Detect which cell encompasses the target text, then output its [X, Y] center coordinate. 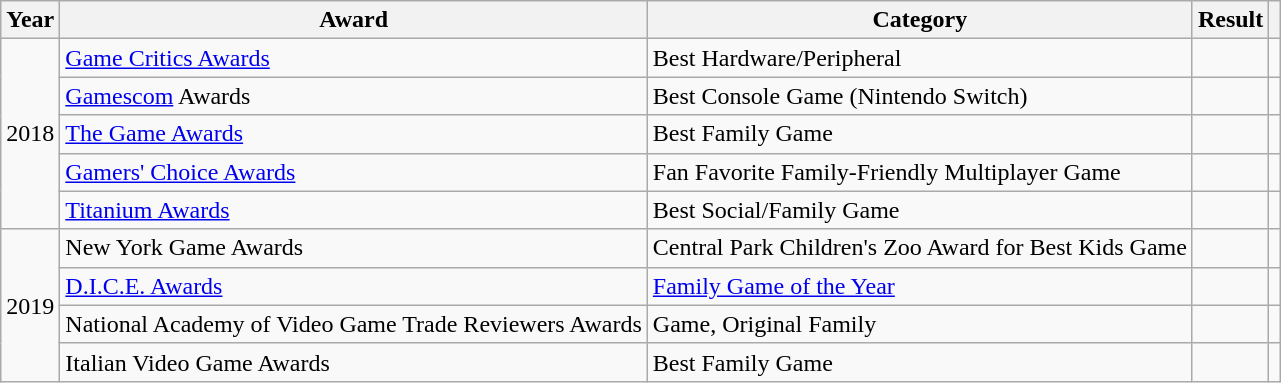
Result [1230, 20]
Game Critics Awards [354, 58]
Titanium Awards [354, 210]
National Academy of Video Game Trade Reviewers Awards [354, 324]
Category [920, 20]
Central Park Children's Zoo Award for Best Kids Game [920, 248]
Italian Video Game Awards [354, 362]
D.I.C.E. Awards [354, 286]
Best Social/Family Game [920, 210]
2019 [30, 305]
Best Hardware/Peripheral [920, 58]
Gamescom Awards [354, 96]
Game, Original Family [920, 324]
New York Game Awards [354, 248]
Family Game of the Year [920, 286]
Fan Favorite Family-Friendly Multiplayer Game [920, 172]
Gamers' Choice Awards [354, 172]
Year [30, 20]
Best Console Game (Nintendo Switch) [920, 96]
2018 [30, 134]
Award [354, 20]
The Game Awards [354, 134]
